Determine the (X, Y) coordinate at the center of the cell enclosing the given text.  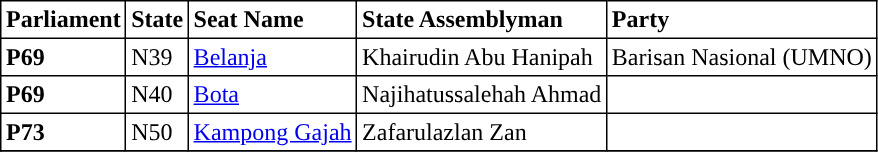
Seat Name (272, 20)
N40 (157, 95)
Belanja (272, 57)
Bota (272, 95)
Parliament (64, 20)
State Assemblyman (482, 20)
Party (742, 20)
Khairudin Abu Hanipah (482, 57)
Najihatussalehah Ahmad (482, 95)
N39 (157, 57)
N50 (157, 132)
P73 (64, 132)
Kampong Gajah (272, 132)
Barisan Nasional (UMNO) (742, 57)
State (157, 20)
Zafarulazlan Zan (482, 132)
